Search for the cell housing the specified text and yield its (x, y) center coordinate. 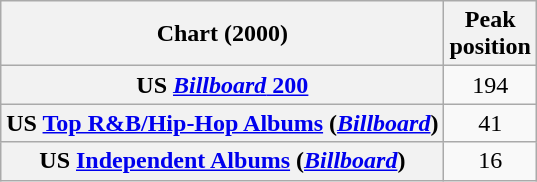
US Billboard 200 (222, 85)
41 (490, 123)
Chart (2000) (222, 34)
US Top R&B/Hip-Hop Albums (Billboard) (222, 123)
16 (490, 161)
Peak position (490, 34)
194 (490, 85)
US Independent Albums (Billboard) (222, 161)
